Identify which cell holds the provided text, then report its [x, y] central coordinate. 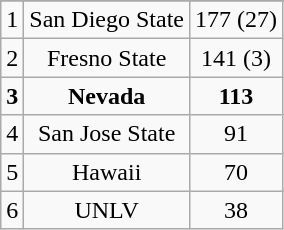
113 [236, 96]
91 [236, 134]
2 [12, 58]
6 [12, 210]
Hawaii [107, 172]
70 [236, 172]
3 [12, 96]
141 (3) [236, 58]
San Jose State [107, 134]
UNLV [107, 210]
177 (27) [236, 20]
Fresno State [107, 58]
San Diego State [107, 20]
Nevada [107, 96]
1 [12, 20]
4 [12, 134]
38 [236, 210]
5 [12, 172]
